Extract the (x, y) coordinate from the center of the cell holding the provided text.  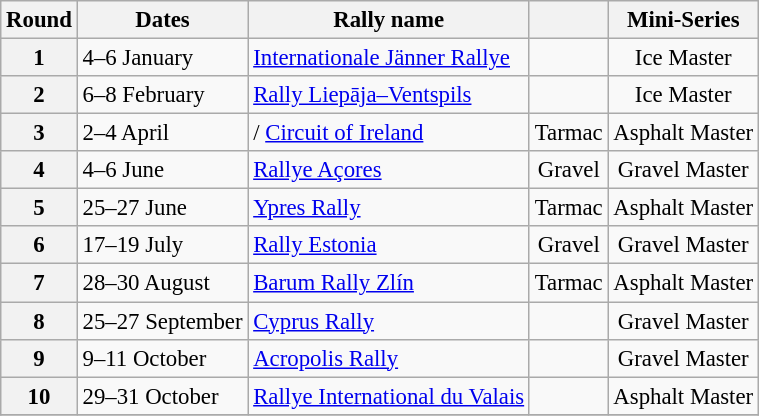
1 (39, 58)
6–8 February (162, 95)
Round (39, 20)
Rallye Açores (389, 170)
Internationale Jänner Rallye (389, 58)
8 (39, 321)
Rally name (389, 20)
/ Circuit of Ireland (389, 133)
25–27 June (162, 208)
Acropolis Rally (389, 358)
3 (39, 133)
6 (39, 245)
17–19 July (162, 245)
7 (39, 283)
Ypres Rally (389, 208)
28–30 August (162, 283)
2 (39, 95)
2–4 April (162, 133)
Barum Rally Zlín (389, 283)
4–6 January (162, 58)
Dates (162, 20)
Rally Liepāja–Ventspils (389, 95)
Mini-Series (683, 20)
29–31 October (162, 396)
5 (39, 208)
10 (39, 396)
Rally Estonia (389, 245)
Rallye International du Valais (389, 396)
9–11 October (162, 358)
4–6 June (162, 170)
4 (39, 170)
Cyprus Rally (389, 321)
9 (39, 358)
25–27 September (162, 321)
